Extract the (X, Y) coordinate from the center of the cell holding the provided text.  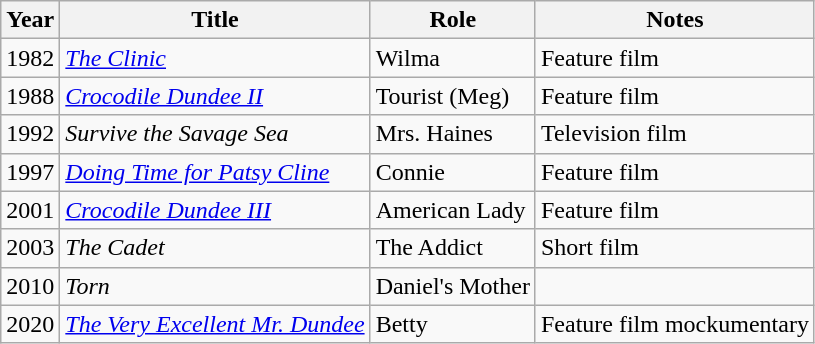
Feature film mockumentary (674, 324)
The Clinic (215, 58)
Betty (452, 324)
Torn (215, 286)
Notes (674, 20)
1982 (30, 58)
1997 (30, 172)
The Cadet (215, 248)
Short film (674, 248)
Doing Time for Patsy Cline (215, 172)
Wilma (452, 58)
2020 (30, 324)
1992 (30, 134)
Connie (452, 172)
Mrs. Haines (452, 134)
Role (452, 20)
Year (30, 20)
American Lady (452, 210)
2003 (30, 248)
Survive the Savage Sea (215, 134)
Television film (674, 134)
Title (215, 20)
Daniel's Mother (452, 286)
The Very Excellent Mr. Dundee (215, 324)
2010 (30, 286)
The Addict (452, 248)
2001 (30, 210)
Crocodile Dundee II (215, 96)
Crocodile Dundee III (215, 210)
1988 (30, 96)
Tourist (Meg) (452, 96)
